Capture the cell that displays the provided text and extract its (x, y) central coordinate. 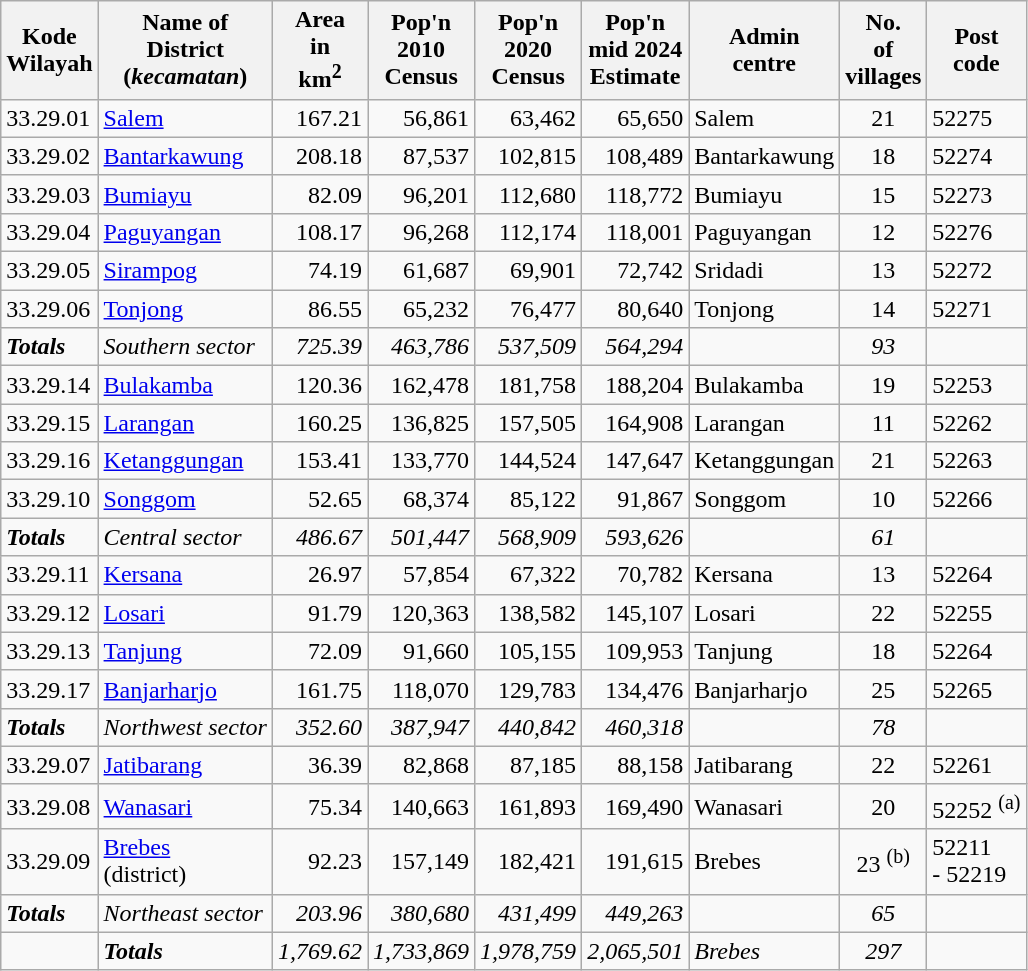
157,149 (422, 862)
537,509 (528, 347)
91.79 (320, 613)
Brebes (district) (185, 862)
162,478 (422, 385)
33.29.07 (50, 765)
129,783 (528, 689)
134,476 (636, 689)
33.29.08 (50, 806)
191,615 (636, 862)
72,742 (636, 271)
380,680 (422, 913)
2,065,501 (636, 951)
33.29.16 (50, 461)
33.29.05 (50, 271)
76,477 (528, 309)
33.29.02 (50, 156)
52265 (976, 689)
15 (884, 194)
Postcode (976, 50)
568,909 (528, 537)
133,770 (422, 461)
297 (884, 951)
203.96 (320, 913)
188,204 (636, 385)
75.34 (320, 806)
11 (884, 423)
52253 (976, 385)
463,786 (422, 347)
460,318 (636, 727)
52275 (976, 118)
Areainkm2 (320, 50)
105,155 (528, 651)
112,680 (528, 194)
78 (884, 727)
36.39 (320, 765)
157,505 (528, 423)
Northeast sector (185, 913)
147,647 (636, 461)
138,582 (528, 613)
Pop'n2010Census (422, 50)
33.29.04 (50, 232)
440,842 (528, 727)
140,663 (422, 806)
352.60 (320, 727)
33.29.13 (50, 651)
23 (b) (884, 862)
112,174 (528, 232)
52276 (976, 232)
Name ofDistrict(kecamatan) (185, 50)
52262 (976, 423)
Southern sector (185, 347)
82,868 (422, 765)
120.36 (320, 385)
12 (884, 232)
91,660 (422, 651)
52274 (976, 156)
169,490 (636, 806)
182,421 (528, 862)
52272 (976, 271)
10 (884, 499)
33.29.01 (50, 118)
85,122 (528, 499)
61,687 (422, 271)
56,861 (422, 118)
72.09 (320, 651)
486.67 (320, 537)
160.25 (320, 423)
564,294 (636, 347)
120,363 (422, 613)
63,462 (528, 118)
164,908 (636, 423)
70,782 (636, 575)
80,640 (636, 309)
52263 (976, 461)
65,232 (422, 309)
33.29.17 (50, 689)
Northwest sector (185, 727)
82.09 (320, 194)
Pop'nmid 2024Estimate (636, 50)
96,201 (422, 194)
52211- 52219 (976, 862)
91,867 (636, 499)
102,815 (528, 156)
68,374 (422, 499)
88,158 (636, 765)
33.29.06 (50, 309)
14 (884, 309)
96,268 (422, 232)
118,070 (422, 689)
33.29.14 (50, 385)
93 (884, 347)
52273 (976, 194)
87,185 (528, 765)
181,758 (528, 385)
Central sector (185, 537)
136,825 (422, 423)
No. ofvillages (884, 50)
25 (884, 689)
19 (884, 385)
52271 (976, 309)
33.29.15 (50, 423)
69,901 (528, 271)
74.19 (320, 271)
1,733,869 (422, 951)
33.29.10 (50, 499)
33.29.03 (50, 194)
52266 (976, 499)
145,107 (636, 613)
61 (884, 537)
144,524 (528, 461)
161,893 (528, 806)
Sridadi (764, 271)
52261 (976, 765)
725.39 (320, 347)
Kode Wilayah (50, 50)
52.65 (320, 499)
87,537 (422, 156)
161.75 (320, 689)
387,947 (422, 727)
593,626 (636, 537)
57,854 (422, 575)
208.18 (320, 156)
52252 (a) (976, 806)
118,772 (636, 194)
108.17 (320, 232)
118,001 (636, 232)
Admincentre (764, 50)
109,953 (636, 651)
65 (884, 913)
33.29.12 (50, 613)
65,650 (636, 118)
167.21 (320, 118)
1,769.62 (320, 951)
1,978,759 (528, 951)
33.29.09 (50, 862)
86.55 (320, 309)
449,263 (636, 913)
108,489 (636, 156)
Pop'n2020Census (528, 50)
67,322 (528, 575)
52255 (976, 613)
501,447 (422, 537)
431,499 (528, 913)
26.97 (320, 575)
Sirampog (185, 271)
92.23 (320, 862)
20 (884, 806)
153.41 (320, 461)
33.29.11 (50, 575)
